Return (x, y) of the center of cell containing provided text 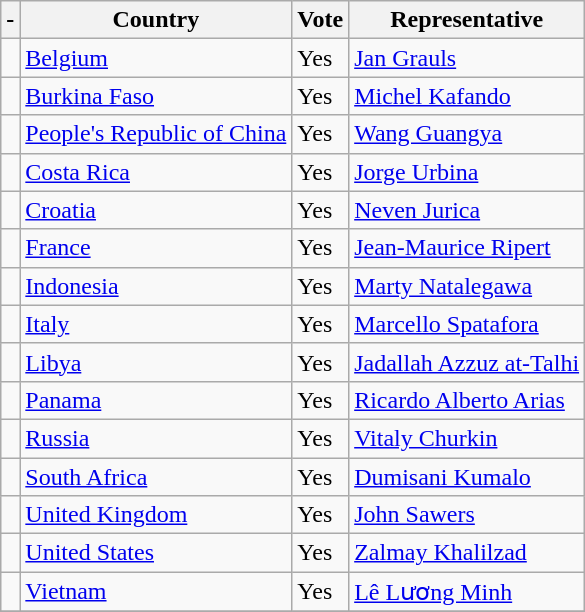
Croatia (156, 210)
- (10, 20)
Michel Kafando (467, 96)
Neven Jurica (467, 210)
Vitaly Churkin (467, 438)
Marty Natalegawa (467, 286)
Russia (156, 438)
Wang Guangya (467, 134)
Burkina Faso (156, 96)
Vietnam (156, 592)
Lê Lương Minh (467, 592)
Jean-Maurice Ripert (467, 248)
John Sawers (467, 515)
People's Republic of China (156, 134)
Country (156, 20)
Dumisani Kumalo (467, 477)
Zalmay Khalilzad (467, 553)
Jan Grauls (467, 58)
Libya (156, 362)
South Africa (156, 477)
Representative (467, 20)
France (156, 248)
Costa Rica (156, 172)
Jorge Urbina (467, 172)
Marcello Spatafora (467, 324)
United States (156, 553)
Belgium (156, 58)
Indonesia (156, 286)
Panama (156, 400)
Italy (156, 324)
Jadallah Azzuz at-Talhi (467, 362)
Ricardo Alberto Arias (467, 400)
United Kingdom (156, 515)
Vote (320, 20)
